Scan for the cell matching the given text and deliver its (x, y) coordinate at center. 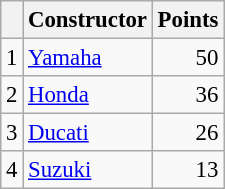
1 (12, 58)
4 (12, 170)
50 (188, 58)
Yamaha (88, 58)
3 (12, 133)
Ducati (88, 133)
Honda (88, 95)
Constructor (88, 20)
Points (188, 20)
13 (188, 170)
26 (188, 133)
36 (188, 95)
Suzuki (88, 170)
2 (12, 95)
